Detect which cell encompasses the target text, then output its [x, y] center coordinate. 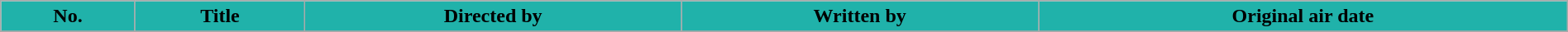
Original air date [1303, 16]
Directed by [493, 16]
Title [220, 16]
No. [68, 16]
Written by [860, 16]
